Output the (x, y) coordinate of the center of the cell containing the given text.  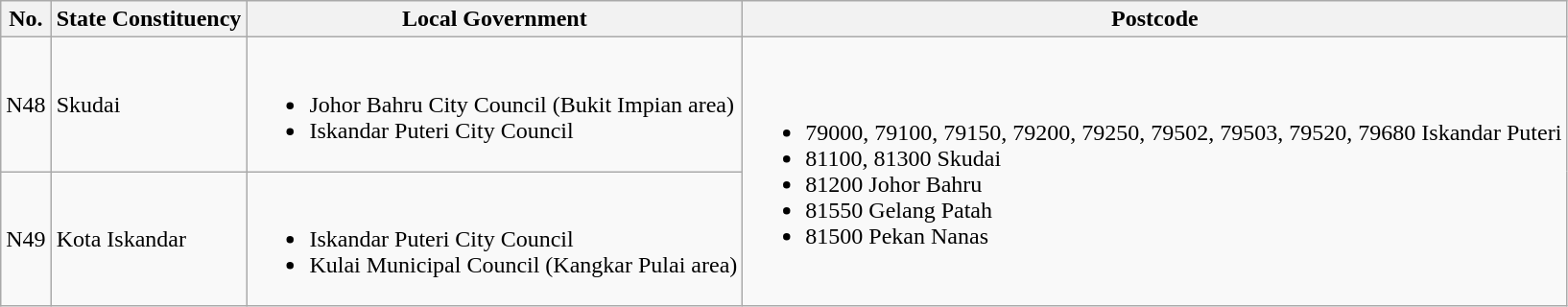
No. (26, 19)
Postcode (1155, 19)
Johor Bahru City Council (Bukit Impian area)Iskandar Puteri City Council (495, 105)
N49 (26, 239)
Iskandar Puteri City CouncilKulai Municipal Council (Kangkar Pulai area) (495, 239)
Kota Iskandar (149, 239)
Skudai (149, 105)
Local Government (495, 19)
State Constituency (149, 19)
N48 (26, 105)
79000, 79100, 79150, 79200, 79250, 79502, 79503, 79520, 79680 Iskandar Puteri81100, 81300 Skudai81200 Johor Bahru81550 Gelang Patah81500 Pekan Nanas (1155, 172)
